From the cell containing the given text, extract its center point as [X, Y] coordinate. 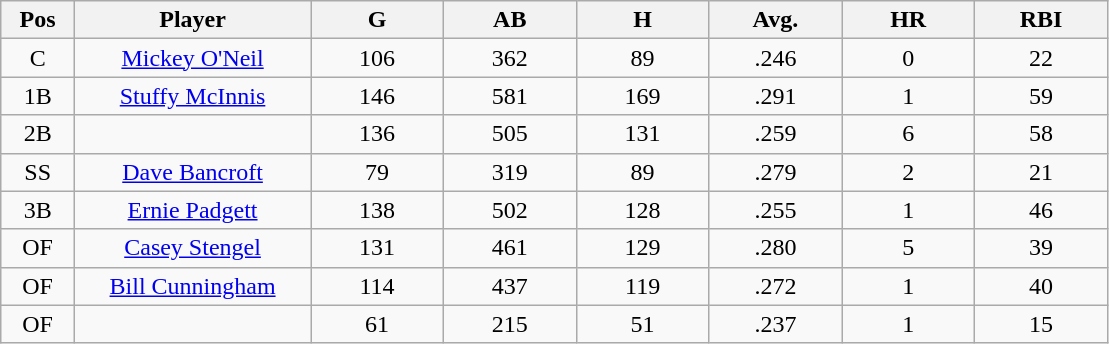
AB [510, 20]
581 [510, 96]
2B [38, 134]
5 [908, 248]
Stuffy McInnis [193, 96]
502 [510, 210]
169 [642, 96]
1B [38, 96]
15 [1042, 324]
51 [642, 324]
461 [510, 248]
319 [510, 172]
22 [1042, 58]
Mickey O'Neil [193, 58]
HR [908, 20]
138 [378, 210]
Ernie Padgett [193, 210]
.255 [776, 210]
2 [908, 172]
119 [642, 286]
RBI [1042, 20]
Bill Cunningham [193, 286]
146 [378, 96]
.279 [776, 172]
Pos [38, 20]
128 [642, 210]
G [378, 20]
437 [510, 286]
114 [378, 286]
.259 [776, 134]
.237 [776, 324]
362 [510, 58]
61 [378, 324]
59 [1042, 96]
Dave Bancroft [193, 172]
Avg. [776, 20]
.246 [776, 58]
58 [1042, 134]
136 [378, 134]
.280 [776, 248]
40 [1042, 286]
SS [38, 172]
505 [510, 134]
46 [1042, 210]
C [38, 58]
39 [1042, 248]
79 [378, 172]
215 [510, 324]
6 [908, 134]
106 [378, 58]
129 [642, 248]
H [642, 20]
3B [38, 210]
Casey Stengel [193, 248]
21 [1042, 172]
Player [193, 20]
.291 [776, 96]
0 [908, 58]
.272 [776, 286]
